Search for the cell housing the specified text and yield its (x, y) center coordinate. 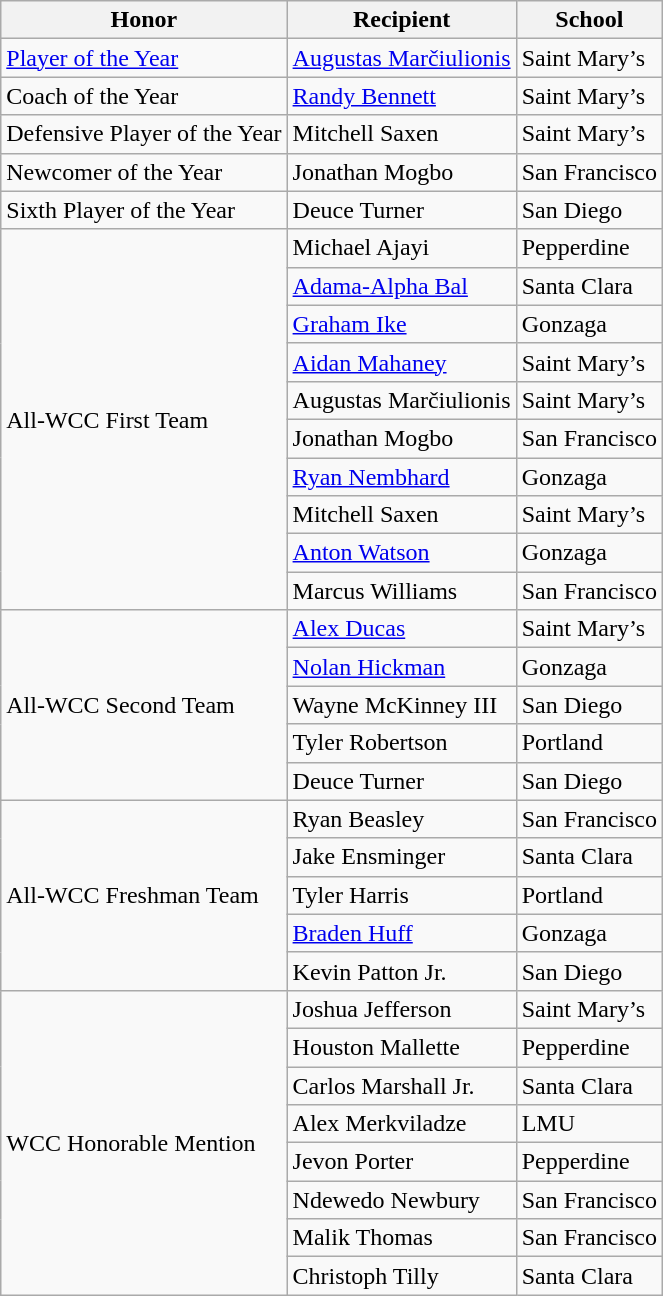
Wayne McKinney III (402, 705)
Christoph Tilly (402, 1276)
All-WCC Second Team (144, 705)
School (589, 20)
Michael Ajayi (402, 248)
Nolan Hickman (402, 667)
Tyler Robertson (402, 743)
All-WCC First Team (144, 420)
Jake Ensminger (402, 857)
Ryan Beasley (402, 819)
Aidan Mahaney (402, 362)
Randy Bennett (402, 96)
Sixth Player of the Year (144, 210)
WCC Honorable Mention (144, 1142)
Houston Mallette (402, 1047)
Braden Huff (402, 933)
Newcomer of the Year (144, 172)
Alex Ducas (402, 629)
Defensive Player of the Year (144, 134)
Coach of the Year (144, 96)
Kevin Patton Jr. (402, 971)
Tyler Harris (402, 895)
Alex Merkviladze (402, 1124)
Marcus Williams (402, 591)
Malik Thomas (402, 1238)
Honor (144, 20)
Ndewedo Newbury (402, 1200)
Anton Watson (402, 553)
Joshua Jefferson (402, 1009)
Graham Ike (402, 324)
All-WCC Freshman Team (144, 895)
Carlos Marshall Jr. (402, 1085)
Ryan Nembhard (402, 477)
Recipient (402, 20)
LMU (589, 1124)
Jevon Porter (402, 1162)
Player of the Year (144, 58)
Adama-Alpha Bal (402, 286)
